Locate the cell with the specified text and output its (X, Y) center coordinate. 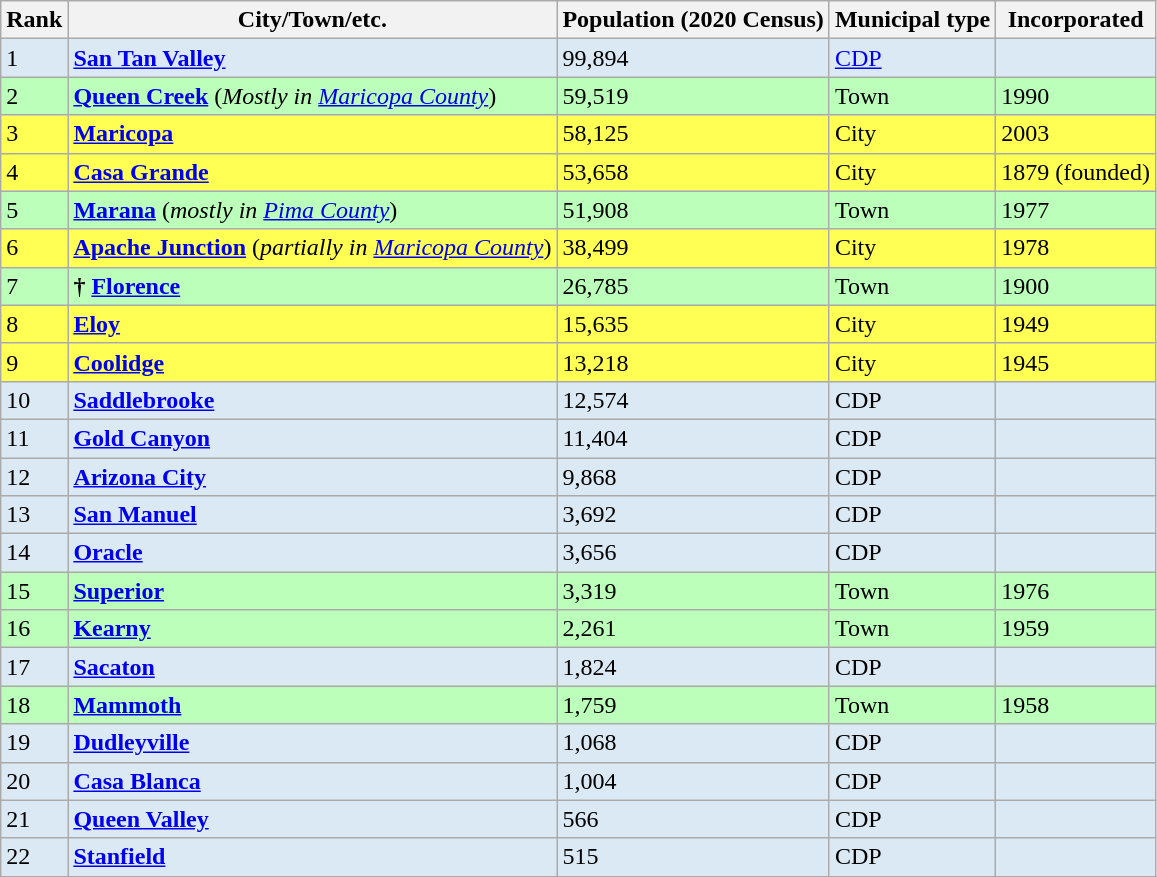
1,068 (693, 743)
38,499 (693, 248)
Rank (34, 20)
Eloy (312, 324)
2,261 (693, 629)
1977 (1076, 210)
14 (34, 553)
Sacaton (312, 667)
2 (34, 96)
1958 (1076, 705)
6 (34, 248)
16 (34, 629)
Kearny (312, 629)
San Tan Valley (312, 58)
Population (2020 Census) (693, 20)
12,574 (693, 400)
51,908 (693, 210)
Arizona City (312, 477)
21 (34, 819)
Queen Creek (Mostly in Maricopa County) (312, 96)
Queen Valley (312, 819)
53,658 (693, 172)
1978 (1076, 248)
22 (34, 857)
1,759 (693, 705)
San Manuel (312, 515)
1879 (founded) (1076, 172)
17 (34, 667)
26,785 (693, 286)
18 (34, 705)
3,319 (693, 591)
11 (34, 438)
19 (34, 743)
11,404 (693, 438)
3 (34, 134)
8 (34, 324)
13 (34, 515)
Dudleyville (312, 743)
1 (34, 58)
Mammoth (312, 705)
1,824 (693, 667)
Municipal type (912, 20)
59,519 (693, 96)
Coolidge (312, 362)
1900 (1076, 286)
1,004 (693, 781)
Oracle (312, 553)
12 (34, 477)
10 (34, 400)
4 (34, 172)
Superior (312, 591)
9 (34, 362)
5 (34, 210)
1959 (1076, 629)
15,635 (693, 324)
Casa Grande (312, 172)
1990 (1076, 96)
Gold Canyon (312, 438)
566 (693, 819)
1949 (1076, 324)
1976 (1076, 591)
3,656 (693, 553)
† Florence (312, 286)
3,692 (693, 515)
Saddlebrooke (312, 400)
City/Town/etc. (312, 20)
15 (34, 591)
9,868 (693, 477)
99,894 (693, 58)
Apache Junction (partially in Maricopa County) (312, 248)
Stanfield (312, 857)
20 (34, 781)
2003 (1076, 134)
515 (693, 857)
58,125 (693, 134)
Marana (mostly in Pima County) (312, 210)
Maricopa (312, 134)
Casa Blanca (312, 781)
1945 (1076, 362)
7 (34, 286)
13,218 (693, 362)
Incorporated (1076, 20)
